From the cell containing the given text, extract its center point as (X, Y) coordinate. 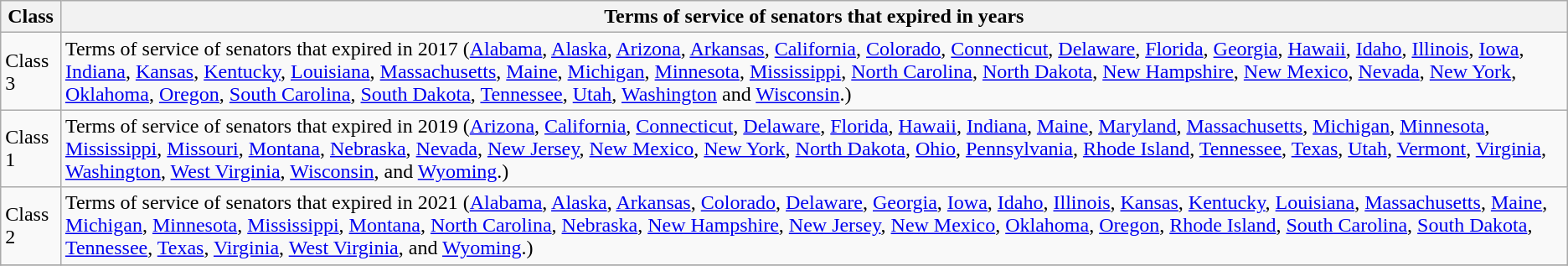
Terms of service of senators that expired in years (814, 17)
Class (31, 17)
Class 1 (31, 149)
Class 2 (31, 226)
Class 3 (31, 71)
